Locate the cell with the specified text and output its [X, Y] center coordinate. 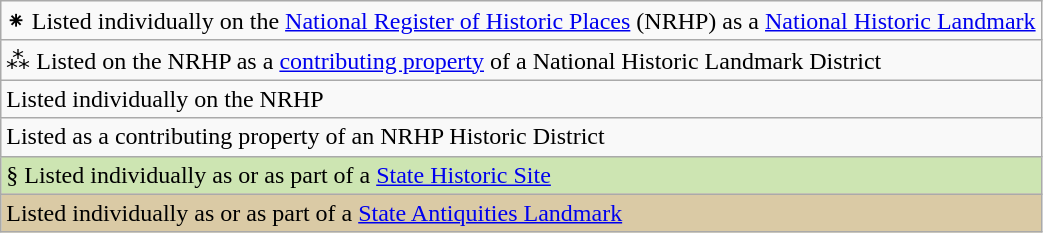
Listed individually on the NRHP [521, 99]
⁕ Listed individually on the National Register of Historic Places (NRHP) as a National Historic Landmark [521, 21]
Listed as a contributing property of an NRHP Historic District [521, 137]
§ Listed individually as or as part of a State Historic Site [521, 175]
Listed individually as or as part of a State Antiquities Landmark [521, 213]
⁂ Listed on the NRHP as a contributing property of a National Historic Landmark District [521, 60]
